Detect which cell encompasses the target text, then output its [x, y] center coordinate. 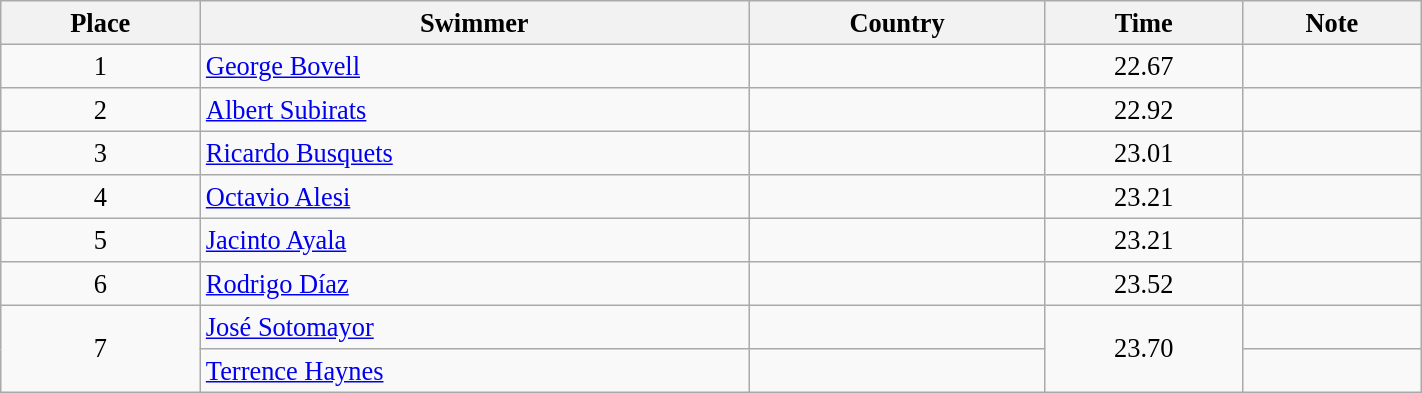
22.92 [1144, 109]
23.70 [1144, 348]
5 [100, 240]
7 [100, 348]
Country [897, 22]
Time [1144, 22]
2 [100, 109]
3 [100, 153]
23.01 [1144, 153]
Ricardo Busquets [474, 153]
Terrence Haynes [474, 371]
George Bovell [474, 66]
1 [100, 66]
Octavio Alesi [474, 197]
Rodrigo Díaz [474, 284]
Place [100, 22]
4 [100, 197]
22.67 [1144, 66]
Jacinto Ayala [474, 240]
Swimmer [474, 22]
Note [1332, 22]
23.52 [1144, 284]
Albert Subirats [474, 109]
6 [100, 284]
José Sotomayor [474, 327]
